Extract the [x, y] coordinate from the center of the cell holding the provided text.  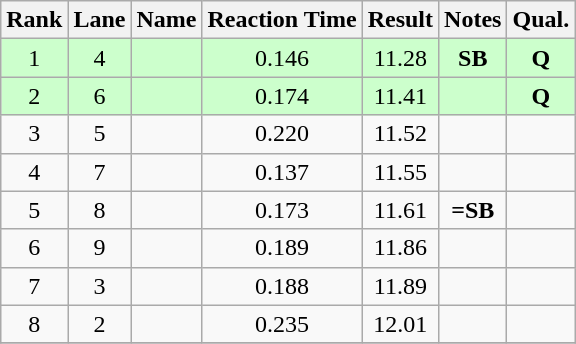
9 [100, 248]
Qual. [541, 20]
0.146 [282, 58]
1 [34, 58]
0.220 [282, 134]
Notes [473, 20]
11.61 [400, 210]
0.189 [282, 248]
12.01 [400, 324]
0.235 [282, 324]
Reaction Time [282, 20]
0.173 [282, 210]
11.28 [400, 58]
Name [166, 20]
=SB [473, 210]
SB [473, 58]
11.52 [400, 134]
11.41 [400, 96]
0.188 [282, 286]
11.89 [400, 286]
Result [400, 20]
Lane [100, 20]
0.137 [282, 172]
0.174 [282, 96]
Rank [34, 20]
11.55 [400, 172]
11.86 [400, 248]
